Capture the cell that displays the provided text and extract its [X, Y] central coordinate. 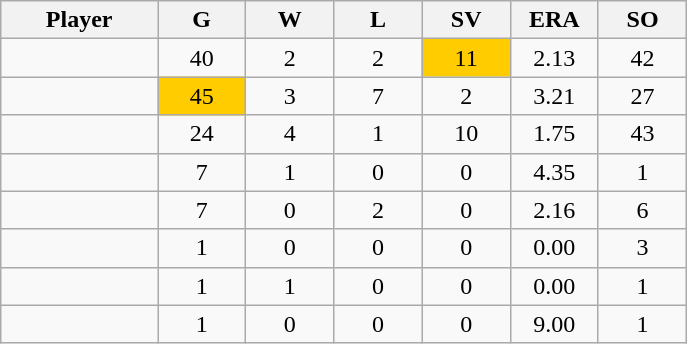
9.00 [554, 324]
L [378, 20]
SO [642, 20]
24 [202, 134]
2.13 [554, 58]
W [290, 20]
45 [202, 96]
27 [642, 96]
42 [642, 58]
3.21 [554, 96]
SV [466, 20]
11 [466, 58]
6 [642, 210]
2.16 [554, 210]
40 [202, 58]
ERA [554, 20]
1.75 [554, 134]
43 [642, 134]
Player [80, 20]
4.35 [554, 172]
G [202, 20]
10 [466, 134]
4 [290, 134]
